From the cell containing the given text, extract its center point as (X, Y) coordinate. 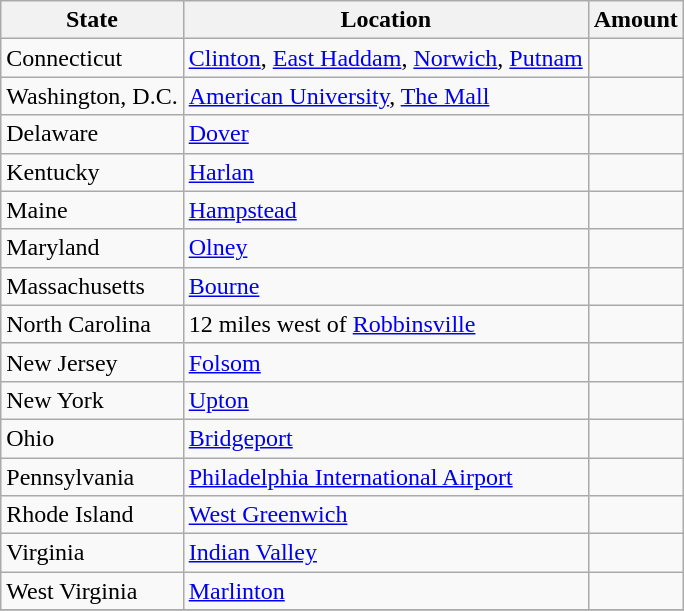
Clinton, East Haddam, Norwich, Putnam (386, 58)
Philadelphia International Airport (386, 477)
Folsom (386, 362)
Kentucky (92, 172)
Bridgeport (386, 438)
Dover (386, 134)
Massachusetts (92, 286)
Delaware (92, 134)
New Jersey (92, 362)
Virginia (92, 553)
Rhode Island (92, 515)
Upton (386, 400)
Connecticut (92, 58)
Marlinton (386, 591)
Maryland (92, 248)
Amount (636, 20)
Olney (386, 248)
New York (92, 400)
American University, The Mall (386, 96)
Maine (92, 210)
Location (386, 20)
North Carolina (92, 324)
Harlan (386, 172)
West Virginia (92, 591)
Indian Valley (386, 553)
West Greenwich (386, 515)
Washington, D.C. (92, 96)
Bourne (386, 286)
Ohio (92, 438)
Hampstead (386, 210)
State (92, 20)
12 miles west of Robbinsville (386, 324)
Pennsylvania (92, 477)
